Identify which cell holds the provided text, then report its [X, Y] central coordinate. 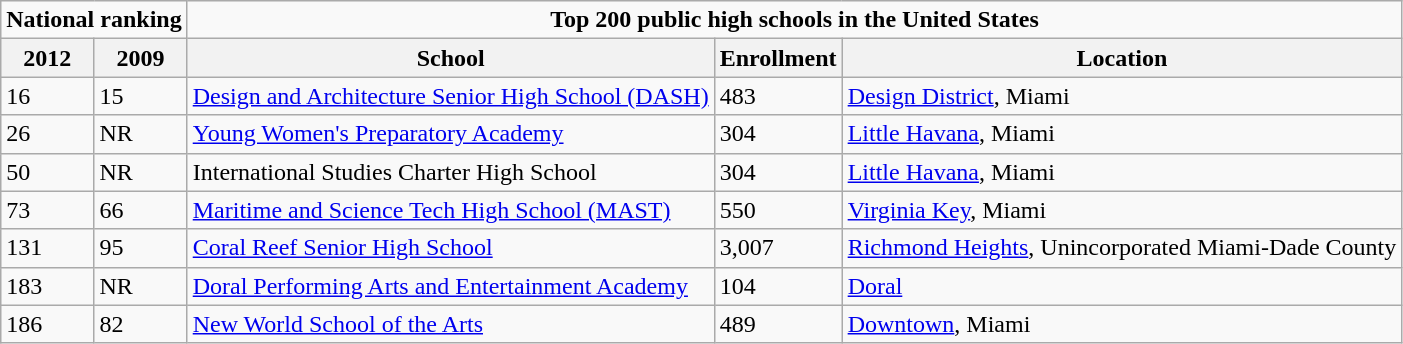
Enrollment [778, 58]
School [450, 58]
2012 [48, 58]
Richmond Heights, Unincorporated Miami-Dade County [1122, 248]
Virginia Key, Miami [1122, 210]
International Studies Charter High School [450, 172]
New World School of the Arts [450, 324]
66 [140, 210]
26 [48, 134]
15 [140, 96]
Maritime and Science Tech High School (MAST) [450, 210]
183 [48, 286]
Downtown, Miami [1122, 324]
73 [48, 210]
Doral Performing Arts and Entertainment Academy [450, 286]
Young Women's Preparatory Academy [450, 134]
50 [48, 172]
3,007 [778, 248]
489 [778, 324]
Doral [1122, 286]
Design and Architecture Senior High School (DASH) [450, 96]
National ranking [94, 20]
Top 200 public high schools in the United States [794, 20]
Design District, Miami [1122, 96]
2009 [140, 58]
483 [778, 96]
550 [778, 210]
131 [48, 248]
104 [778, 286]
16 [48, 96]
95 [140, 248]
82 [140, 324]
186 [48, 324]
Coral Reef Senior High School [450, 248]
Location [1122, 58]
